Search for the cell housing the specified text and yield its (x, y) center coordinate. 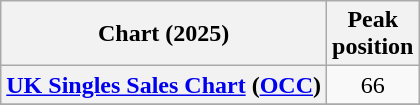
66 (373, 85)
Chart (2025) (164, 34)
UK Singles Sales Chart (OCC) (164, 85)
Peak position (373, 34)
